Capture the cell that displays the provided text and extract its (X, Y) central coordinate. 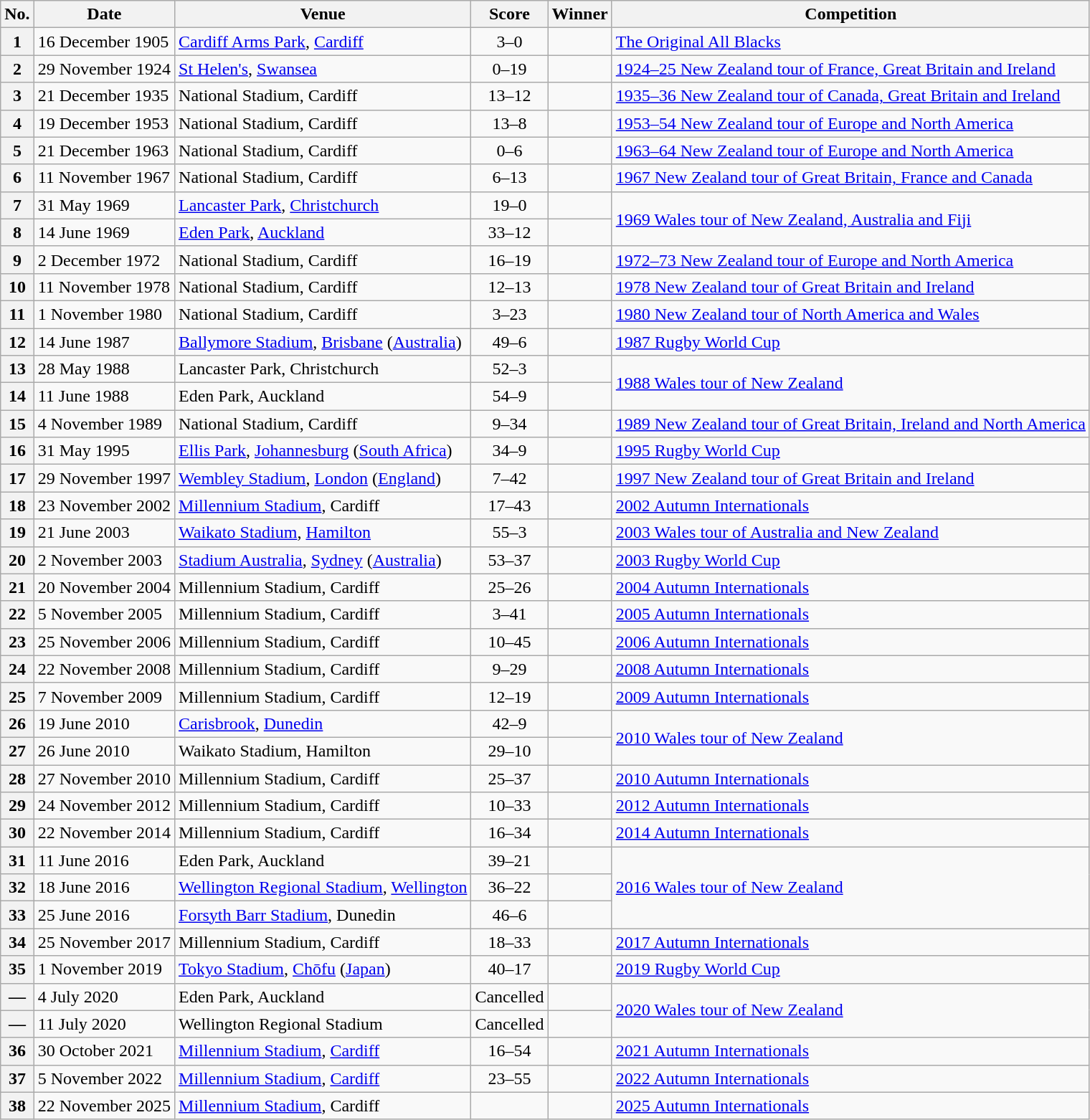
10–45 (509, 642)
19 June 2010 (104, 723)
Wellington Regional Stadium, Wellington (323, 888)
16 December 1905 (104, 42)
6 (17, 178)
1995 Rugby World Cup (850, 451)
19 December 1953 (104, 123)
18 June 2016 (104, 888)
25–37 (509, 778)
20 November 2004 (104, 587)
13–12 (509, 96)
1967 New Zealand tour of Great Britain, France and Canada (850, 178)
1 November 1980 (104, 314)
55–3 (509, 533)
5 November 2022 (104, 1078)
31 May 1995 (104, 451)
1987 Rugby World Cup (850, 342)
24 (17, 669)
4 July 2020 (104, 997)
2009 Autumn Internationals (850, 696)
2005 Autumn Internationals (850, 614)
23 November 2002 (104, 506)
22 November 2014 (104, 833)
31 May 1969 (104, 205)
31 (17, 860)
4 November 1989 (104, 424)
Cardiff Arms Park, Cardiff (323, 42)
18 (17, 506)
16–34 (509, 833)
30 October 2021 (104, 1051)
40–17 (509, 969)
27 November 2010 (104, 778)
29 (17, 806)
9–29 (509, 669)
52–3 (509, 369)
7 November 2009 (104, 696)
36–22 (509, 888)
33 (17, 915)
No. (17, 14)
11 July 2020 (104, 1024)
13–8 (509, 123)
25 November 2006 (104, 642)
6–13 (509, 178)
2012 Autumn Internationals (850, 806)
21 (17, 587)
9–34 (509, 424)
4 (17, 123)
34–9 (509, 451)
Wellington Regional Stadium (323, 1024)
Score (509, 14)
5 November 2005 (104, 614)
38 (17, 1106)
13 (17, 369)
1 (17, 42)
Competition (850, 14)
2025 Autumn Internationals (850, 1106)
26 June 2010 (104, 751)
1988 Wales tour of New Zealand (850, 383)
9 (17, 260)
37 (17, 1078)
2016 Wales tour of New Zealand (850, 888)
46–6 (509, 915)
Date (104, 14)
19–0 (509, 205)
22 November 2008 (104, 669)
Venue (323, 14)
12–19 (509, 696)
42–9 (509, 723)
1980 New Zealand tour of North America and Wales (850, 314)
7 (17, 205)
15 (17, 424)
26 (17, 723)
54–9 (509, 397)
14 (17, 397)
22 November 2025 (104, 1106)
11 June 2016 (104, 860)
36 (17, 1051)
27 (17, 751)
1963–64 New Zealand tour of Europe and North America (850, 151)
1989 New Zealand tour of Great Britain, Ireland and North America (850, 424)
2017 Autumn Internationals (850, 942)
23 (17, 642)
49–6 (509, 342)
Carisbrook, Dunedin (323, 723)
10 (17, 287)
25–26 (509, 587)
12–13 (509, 287)
16–19 (509, 260)
2010 Autumn Internationals (850, 778)
7–42 (509, 478)
8 (17, 232)
16–54 (509, 1051)
11 November 1967 (104, 178)
1978 New Zealand tour of Great Britain and Ireland (850, 287)
11 June 1988 (104, 397)
30 (17, 833)
1969 Wales tour of New Zealand, Australia and Fiji (850, 219)
2002 Autumn Internationals (850, 506)
1 November 2019 (104, 969)
0–6 (509, 151)
2019 Rugby World Cup (850, 969)
2020 Wales tour of New Zealand (850, 1010)
23–55 (509, 1078)
Wembley Stadium, London (England) (323, 478)
53–37 (509, 560)
10–33 (509, 806)
29 November 1997 (104, 478)
3–0 (509, 42)
3–23 (509, 314)
The Original All Blacks (850, 42)
29–10 (509, 751)
11 (17, 314)
2003 Rugby World Cup (850, 560)
1935–36 New Zealand tour of Canada, Great Britain and Ireland (850, 96)
Forsyth Barr Stadium, Dunedin (323, 915)
1924–25 New Zealand tour of France, Great Britain and Ireland (850, 69)
2021 Autumn Internationals (850, 1051)
2022 Autumn Internationals (850, 1078)
Ballymore Stadium, Brisbane (Australia) (323, 342)
14 June 1969 (104, 232)
14 June 1987 (104, 342)
29 November 1924 (104, 69)
25 (17, 696)
21 December 1935 (104, 96)
22 (17, 614)
2 December 1972 (104, 260)
20 (17, 560)
3 (17, 96)
21 December 1963 (104, 151)
3–41 (509, 614)
1997 New Zealand tour of Great Britain and Ireland (850, 478)
11 November 1978 (104, 287)
2004 Autumn Internationals (850, 587)
25 November 2017 (104, 942)
Ellis Park, Johannesburg (South Africa) (323, 451)
2 November 2003 (104, 560)
1972–73 New Zealand tour of Europe and North America (850, 260)
Tokyo Stadium, Chōfu (Japan) (323, 969)
32 (17, 888)
17–43 (509, 506)
28 (17, 778)
35 (17, 969)
19 (17, 533)
34 (17, 942)
5 (17, 151)
1953–54 New Zealand tour of Europe and North America (850, 123)
2003 Wales tour of Australia and New Zealand (850, 533)
25 June 2016 (104, 915)
18–33 (509, 942)
2010 Wales tour of New Zealand (850, 737)
2014 Autumn Internationals (850, 833)
2008 Autumn Internationals (850, 669)
12 (17, 342)
39–21 (509, 860)
16 (17, 451)
17 (17, 478)
21 June 2003 (104, 533)
St Helen's, Swansea (323, 69)
28 May 1988 (104, 369)
Stadium Australia, Sydney (Australia) (323, 560)
2 (17, 69)
Winner (579, 14)
24 November 2012 (104, 806)
0–19 (509, 69)
2006 Autumn Internationals (850, 642)
33–12 (509, 232)
